Identify which cell holds the provided text, then report its (X, Y) central coordinate. 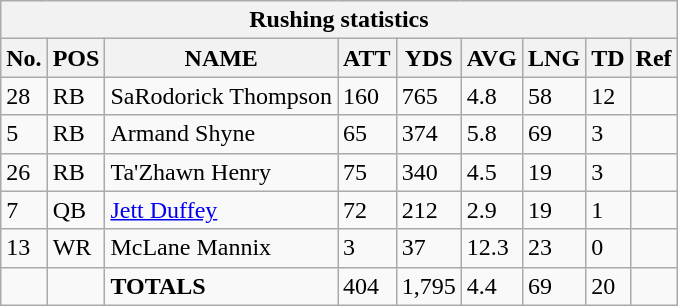
4.5 (492, 172)
20 (608, 286)
Jett Duffey (222, 210)
YDS (428, 58)
212 (428, 210)
2.9 (492, 210)
4.4 (492, 286)
AVG (492, 58)
1,795 (428, 286)
58 (554, 96)
4.8 (492, 96)
37 (428, 248)
12 (608, 96)
75 (368, 172)
5 (24, 134)
13 (24, 248)
374 (428, 134)
12.3 (492, 248)
ATT (368, 58)
7 (24, 210)
QB (76, 210)
72 (368, 210)
McLane Mannix (222, 248)
26 (24, 172)
340 (428, 172)
0 (608, 248)
404 (368, 286)
LNG (554, 58)
WR (76, 248)
SaRodorick Thompson (222, 96)
TOTALS (222, 286)
Rushing statistics (339, 20)
28 (24, 96)
Ref (654, 58)
765 (428, 96)
5.8 (492, 134)
23 (554, 248)
POS (76, 58)
1 (608, 210)
No. (24, 58)
Ta'Zhawn Henry (222, 172)
Armand Shyne (222, 134)
65 (368, 134)
NAME (222, 58)
TD (608, 58)
160 (368, 96)
